Return (X, Y) of the center of cell containing provided text 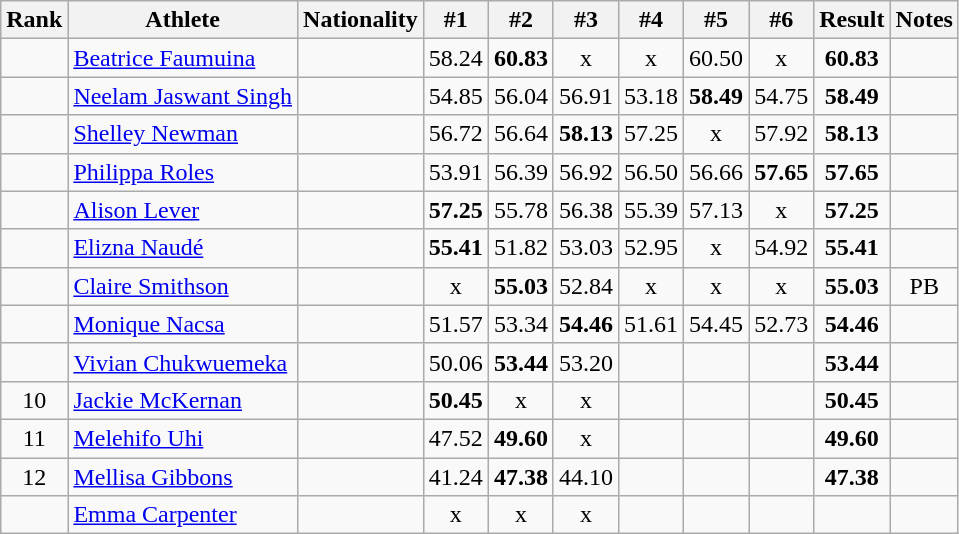
56.39 (520, 172)
57.13 (716, 210)
56.04 (520, 96)
PB (924, 286)
54.75 (782, 96)
52.84 (586, 286)
Philippa Roles (183, 172)
56.64 (520, 134)
54.45 (716, 324)
Alison Lever (183, 210)
51.82 (520, 248)
50.06 (456, 362)
#3 (586, 20)
53.18 (650, 96)
56.50 (650, 172)
#2 (520, 20)
51.61 (650, 324)
53.34 (520, 324)
56.91 (586, 96)
11 (34, 438)
Nationality (361, 20)
44.10 (586, 477)
56.38 (586, 210)
Monique Nacsa (183, 324)
53.20 (586, 362)
#4 (650, 20)
56.66 (716, 172)
51.57 (456, 324)
54.85 (456, 96)
Elizna Naudé (183, 248)
58.24 (456, 58)
Result (852, 20)
56.72 (456, 134)
60.50 (716, 58)
12 (34, 477)
Vivian Chukwuemeka (183, 362)
54.92 (782, 248)
Neelam Jaswant Singh (183, 96)
Shelley Newman (183, 134)
55.78 (520, 210)
52.95 (650, 248)
#1 (456, 20)
Mellisa Gibbons (183, 477)
47.52 (456, 438)
10 (34, 400)
#5 (716, 20)
Rank (34, 20)
Athlete (183, 20)
52.73 (782, 324)
Beatrice Faumuina (183, 58)
Claire Smithson (183, 286)
53.03 (586, 248)
55.39 (650, 210)
#6 (782, 20)
Emma Carpenter (183, 515)
Jackie McKernan (183, 400)
56.92 (586, 172)
53.91 (456, 172)
41.24 (456, 477)
57.92 (782, 134)
Notes (924, 20)
Melehifo Uhi (183, 438)
